Extract the (x, y) coordinate from the center of the cell holding the provided text.  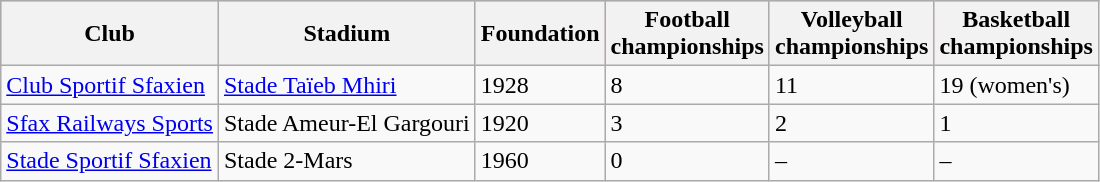
Stade Sportif Sfaxien (110, 161)
3 (687, 123)
1960 (540, 161)
1928 (540, 85)
Club (110, 34)
Foundation (540, 34)
Footballchampionships (687, 34)
Club Sportif Sfaxien (110, 85)
1 (1016, 123)
Stade Taïeb Mhiri (346, 85)
Sfax Railways Sports (110, 123)
Stade Ameur-El Gargouri (346, 123)
Stadium (346, 34)
0 (687, 161)
2 (851, 123)
8 (687, 85)
Stade 2-Mars (346, 161)
Basketballchampionships (1016, 34)
1920 (540, 123)
19 (women's) (1016, 85)
11 (851, 85)
Volleyballchampionships (851, 34)
